Find where the given text appears and provide that cell's center as [x, y] coordinate. 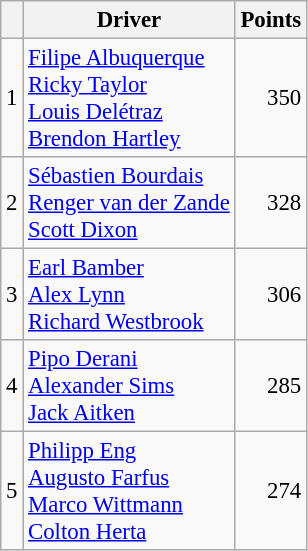
2 [12, 203]
4 [12, 386]
285 [270, 386]
1 [12, 98]
274 [270, 492]
Driver [129, 20]
3 [12, 295]
Pipo Derani Alexander Sims Jack Aitken [129, 386]
5 [12, 492]
328 [270, 203]
Sébastien Bourdais Renger van der Zande Scott Dixon [129, 203]
Filipe Albuquerque Ricky Taylor Louis Delétraz Brendon Hartley [129, 98]
Points [270, 20]
Earl Bamber Alex Lynn Richard Westbrook [129, 295]
306 [270, 295]
Philipp Eng Augusto Farfus Marco Wittmann Colton Herta [129, 492]
350 [270, 98]
